Detect which cell encompasses the target text, then output its [X, Y] center coordinate. 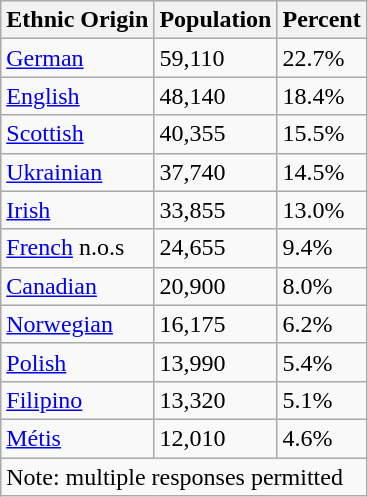
Ukrainian [78, 172]
Population [216, 20]
13,990 [216, 362]
5.1% [322, 400]
59,110 [216, 58]
4.6% [322, 438]
English [78, 96]
13,320 [216, 400]
13.0% [322, 210]
Scottish [78, 134]
Norwegian [78, 324]
Métis [78, 438]
Canadian [78, 286]
6.2% [322, 324]
9.4% [322, 248]
Ethnic Origin [78, 20]
Filipino [78, 400]
33,855 [216, 210]
37,740 [216, 172]
18.4% [322, 96]
12,010 [216, 438]
Percent [322, 20]
48,140 [216, 96]
20,900 [216, 286]
German [78, 58]
8.0% [322, 286]
24,655 [216, 248]
40,355 [216, 134]
14.5% [322, 172]
Irish [78, 210]
Polish [78, 362]
15.5% [322, 134]
5.4% [322, 362]
French n.o.s [78, 248]
Note: multiple responses permitted [184, 477]
16,175 [216, 324]
22.7% [322, 58]
